Return [X, Y] of the center of cell containing provided text 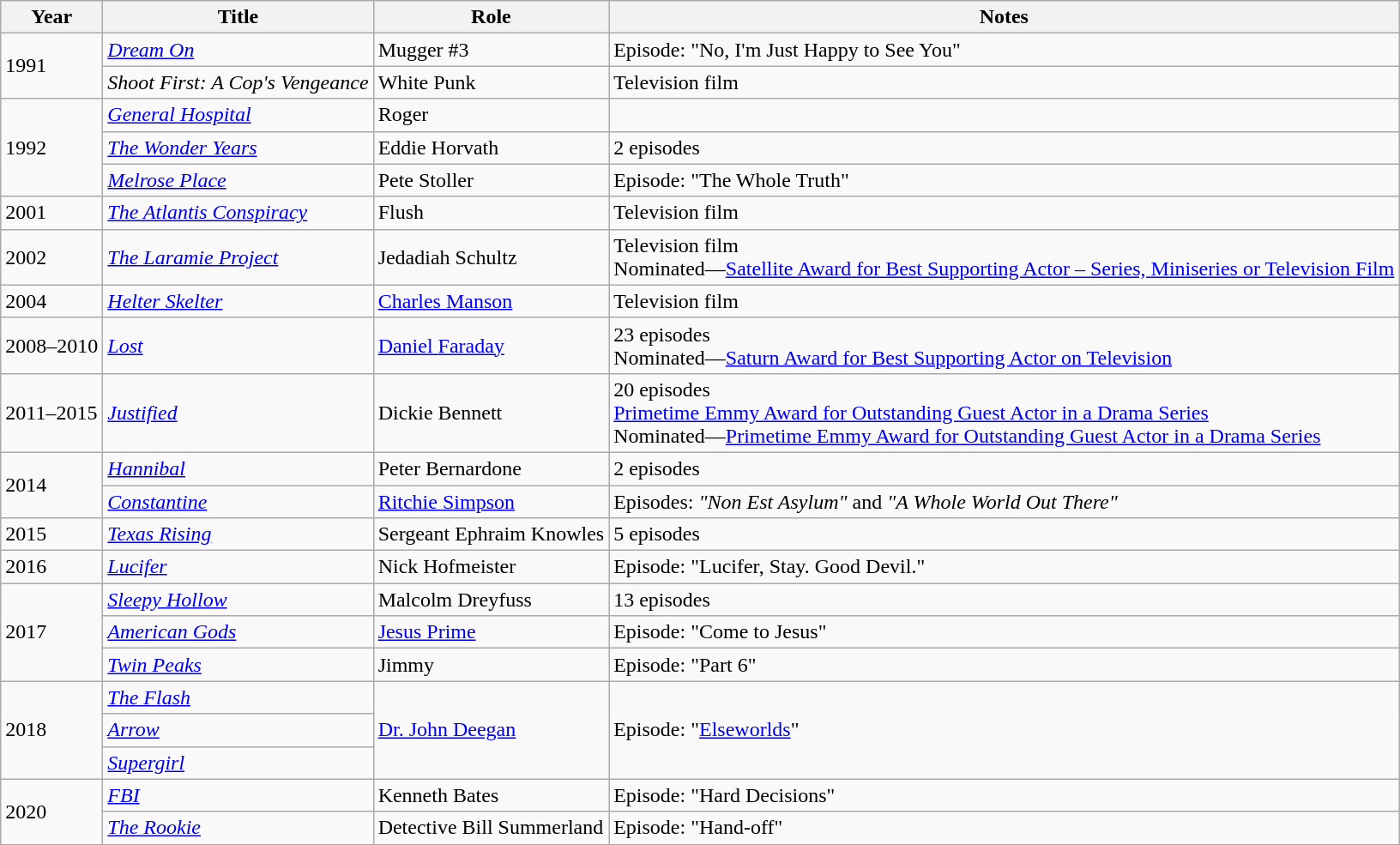
Nick Hofmeister [491, 567]
2002 [51, 257]
American Gods [238, 632]
Dickie Bennett [491, 413]
FBI [238, 795]
Jedadiah Schultz [491, 257]
Peter Bernardone [491, 468]
23 episodesNominated—Saturn Award for Best Supporting Actor on Television [1004, 345]
2017 [51, 632]
General Hospital [238, 115]
2008–2010 [51, 345]
The Laramie Project [238, 257]
Charles Manson [491, 301]
Arrow [238, 730]
Jesus Prime [491, 632]
The Wonder Years [238, 148]
Texas Rising [238, 534]
2001 [51, 213]
Episode: "Hard Decisions" [1004, 795]
White Punk [491, 82]
2015 [51, 534]
Year [51, 17]
Episode: "Elseworlds" [1004, 730]
Hannibal [238, 468]
Lucifer [238, 567]
Malcolm Dreyfuss [491, 600]
1991 [51, 66]
2020 [51, 812]
Helter Skelter [238, 301]
Constantine [238, 502]
Daniel Faraday [491, 345]
Episode: "No, I'm Just Happy to See You" [1004, 50]
Episode: "Come to Jesus" [1004, 632]
13 episodes [1004, 600]
2016 [51, 567]
Television filmNominated—Satellite Award for Best Supporting Actor – Series, Miniseries or Television Film [1004, 257]
2011–2015 [51, 413]
2018 [51, 730]
Ritchie Simpson [491, 502]
Sleepy Hollow [238, 600]
Twin Peaks [238, 665]
Melrose Place [238, 180]
Eddie Horvath [491, 148]
Roger [491, 115]
The Flash [238, 697]
Episode: "The Whole Truth" [1004, 180]
Detective Bill Summerland [491, 828]
1992 [51, 148]
Episode: "Part 6" [1004, 665]
Title [238, 17]
2004 [51, 301]
Justified [238, 413]
2014 [51, 485]
Episode: "Lucifer, Stay. Good Devil." [1004, 567]
Supergirl [238, 763]
The Atlantis Conspiracy [238, 213]
Jimmy [491, 665]
Sergeant Ephraim Knowles [491, 534]
Mugger #3 [491, 50]
Notes [1004, 17]
Dream On [238, 50]
5 episodes [1004, 534]
The Rookie [238, 828]
Episode: "Hand-off" [1004, 828]
Flush [491, 213]
Pete Stoller [491, 180]
Kenneth Bates [491, 795]
Lost [238, 345]
Episodes: "Non Est Asylum" and "A Whole World Out There" [1004, 502]
Role [491, 17]
Shoot First: A Cop's Vengeance [238, 82]
Dr. John Deegan [491, 730]
